Determine the [x, y] coordinate at the center of the cell enclosing the given text.  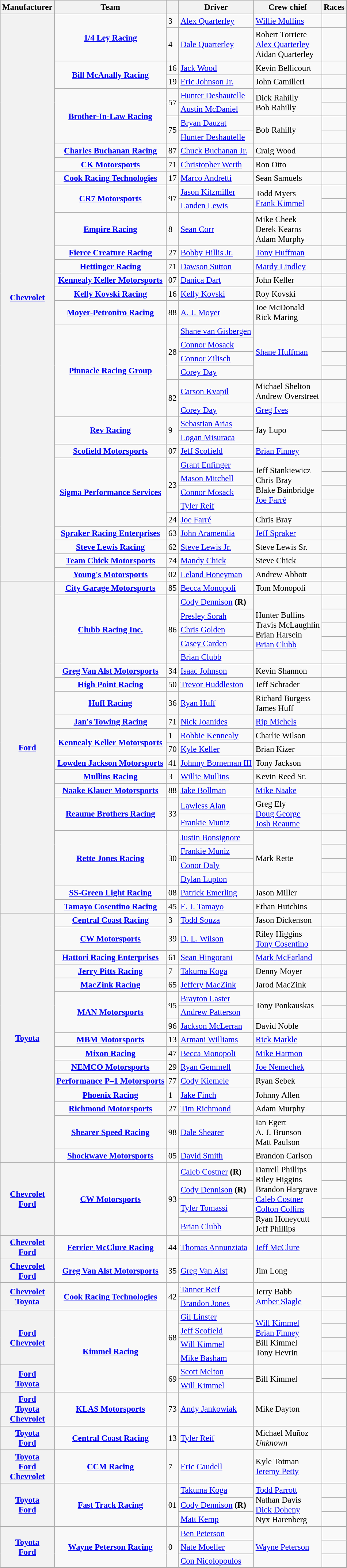
Steve Lewis Jr. [216, 547]
42 [172, 1296]
John Keller [287, 280]
Michael Shelton Andrew Overstreet [287, 391]
Marco Andretti [216, 178]
57 [172, 102]
Charlie Wilson [287, 735]
30 [172, 858]
62 [172, 547]
Lowden Jackson Motorsports [110, 763]
Wayne Peterson [287, 1547]
Greg Ives [287, 410]
Kyle Totman Jeremy Petty [287, 1466]
0 [172, 1547]
Jake Bollman [216, 791]
Denny Moyer [287, 971]
Nate Moeller [216, 1547]
Jerry Pitts Racing [110, 971]
Bryan Dauzat [216, 123]
Casey Carden [216, 643]
Charles Buchanan Racing [110, 151]
Con Nicolopoulos [216, 1561]
Matt Kemp [216, 1519]
Ron Otto [287, 164]
1/4 Ley Racing [110, 38]
Mike Naake [287, 791]
Clubb Racing Inc. [110, 629]
Tony Ponkauskas [287, 1005]
Jarod MacZink [287, 985]
Armani Williams [216, 1040]
Richard Burgess James Huff [287, 703]
Jeff Stankiewicz Chris Bray Blake Bainbridge Joe Farré [287, 485]
Kyle Keller [216, 749]
Jeff Spraker [287, 533]
Phoenix Racing [110, 1095]
Ryan Huff [216, 703]
39 [172, 939]
Chevrolet [27, 298]
Steve Lewis Racing [110, 547]
Chevrolet Toyota [27, 1296]
Andy Jankowiak [216, 1409]
Jake Finch [216, 1095]
Leland Honeyman [216, 575]
Rette Jones Racing [110, 858]
86 [172, 629]
Todd Parrott Nathan Davis Dick Doheny Nyx Harenberg [287, 1504]
Sean Hingorani [216, 958]
Ford Chevrolet [27, 1337]
Joe Nemechek [287, 1067]
NEMCO Motorsports [110, 1067]
Pinnacle Racing Group [110, 370]
Rick Markle [287, 1040]
Toyota Ford Chevrolet [27, 1466]
4 [172, 45]
CCM Racing [110, 1466]
Mike Basham [216, 1358]
Shane van Gisbergen [216, 331]
D. L. Wilson [216, 939]
Cody Kiemele [216, 1081]
Steve Chick [287, 561]
Ryan Gemmell [216, 1067]
David Noble [287, 1026]
Steve Lewis Sr. [287, 547]
9 [172, 430]
Kevin Reed Sr. [287, 777]
Mark Rette [287, 858]
Scott Melton [216, 1372]
Ford Toyota Chevrolet [27, 1409]
Gil Linster [216, 1317]
Jason Kitzmiller [216, 192]
Brandon Jones [216, 1303]
Darrell Phillips Riley Higgins Brandon Hargrave Caleb Costner Colton Collins Ryan Honeycutt Jeff Phillips [287, 1199]
Mike Dayton [287, 1409]
Dale Quarterley [216, 45]
Carson Kvapil [216, 391]
65 [172, 985]
02 [172, 575]
69 [172, 1379]
Hunter Bullins Travis McLaughlin Brian Harsein Brian Clubb [287, 629]
John Aramendia [216, 533]
82 [172, 398]
Mike Harmon [287, 1054]
Crew chief [287, 7]
Tim Richmond [216, 1108]
Trevor Huddleston [216, 685]
Fierce Creature Racing [110, 253]
Tamayo Cosentino Racing [110, 906]
Mark McFarland [287, 958]
Logan Misuraca [216, 437]
Brian Finney [287, 451]
Nick Joanides [216, 722]
Jim Long [287, 1271]
Rev Racing [110, 430]
Justin Bonsignore [216, 838]
Wayne Peterson Racing [110, 1547]
Team [110, 7]
Ford [27, 747]
Sigma Performance Services [110, 492]
Johnny Allen [287, 1095]
Jay Lupo [287, 430]
CK Motorsports [110, 164]
47 [172, 1054]
87 [172, 151]
Ethan Hutchins [287, 906]
David Smith [216, 1156]
Scofield Motorsports [110, 451]
Young's Motorsports [110, 575]
Robbie Kennealy [216, 735]
Tyler Tomassi [216, 1208]
City Garage Motorsports [110, 589]
75 [172, 130]
Riley Higgins Tony Cosentino [287, 939]
Tom Monopoli [287, 589]
Greg Van Alst [216, 1271]
Mullins Racing [110, 777]
74 [172, 561]
Mixon Racing [110, 1054]
Eric Caudell [216, 1466]
Will Kimmel Brian Finney Bill Kimmel Tony Hevrin [287, 1337]
Todd Myers Frank Kimmel [287, 199]
Presley Sorah [216, 616]
Performance P–1 Motorsports [110, 1081]
Mardy Lindley [287, 266]
Kevin Bellicourt [287, 68]
KLAS Motorsports [110, 1409]
High Point Racing [110, 685]
Alex Quarterley [216, 21]
Ford Toyota [27, 1379]
Moyer-Petroniro Racing [110, 313]
34 [172, 671]
Ryan Sebek [287, 1081]
Jason Miller [287, 893]
E. J. Tamayo [216, 906]
29 [172, 1067]
Naake Klauer Motorsports [110, 791]
Craig Wood [287, 151]
Richmond Motorsports [110, 1108]
93 [172, 1199]
24 [172, 520]
61 [172, 958]
01 [172, 1504]
Michael Muñoz Unknown [287, 1438]
98 [172, 1132]
Kelly Kovski [216, 294]
Toyota [27, 1038]
A. J. Moyer [216, 313]
MacZink Racing [110, 985]
Shockwave Motorsports [110, 1156]
Brayton Laster [216, 999]
Jackson McLerran [216, 1026]
Ian Egert A. J. Brunson Matt Paulson [287, 1132]
Lawless Alan [216, 806]
45 [172, 906]
23 [172, 485]
19 [172, 82]
96 [172, 1026]
Jack Wood [216, 68]
Bill McAnally Racing [110, 75]
Andrew Abbott [287, 575]
Christopher Werth [216, 164]
63 [172, 533]
Races [334, 7]
Joe Farré [216, 520]
05 [172, 1156]
28 [172, 352]
Team Chick Motorsports [110, 561]
Dale Shearer [216, 1132]
Jeffery MacZink [216, 985]
Eric Johnson Jr. [216, 82]
Landen Lewis [216, 206]
Thomas Annunziata [216, 1247]
70 [172, 749]
Adam Murphy [287, 1108]
Jerry Babb Amber Slagle [287, 1296]
Connor Zilisch [216, 359]
50 [172, 685]
MAN Motorsports [110, 1013]
Joe McDonald Rick Maring [287, 313]
Hattori Racing Enterprises [110, 958]
Brian Kizer [287, 749]
Rip Michels [287, 722]
Mandy Chick [216, 561]
Mike Cheek Derek Kearns Adam Murphy [287, 229]
John Camilleri [287, 82]
Jan's Towing Racing [110, 722]
Brother-In-Law Racing [110, 116]
Danica Dart [216, 280]
Ben Peterson [216, 1533]
Chris Golden [216, 629]
41 [172, 763]
Caleb Costner (R) [216, 1172]
73 [172, 1409]
Jeff Schrader [287, 685]
Bobby Hillis Jr. [216, 253]
Sean Corr [216, 229]
44 [172, 1247]
Tanner Reif [216, 1290]
SS-Green Light Racing [110, 893]
Huff Racing [110, 703]
Patrick Emerling [216, 893]
Manufacturer [27, 7]
Mason Mitchell [216, 479]
Jeff McClure [287, 1247]
Conor Daly [216, 865]
Kelly Kovski Racing [110, 294]
Reaume Brothers Racing [110, 814]
35 [172, 1271]
Sebastian Arias [216, 423]
Ferrier McClure Racing [110, 1247]
Todd Souza [216, 920]
Bill Kimmel [287, 1379]
Sean Samuels [287, 178]
Austin McDaniel [216, 109]
Andrew Patterson [216, 1012]
Dick Rahilly Bob Rahilly [287, 102]
77 [172, 1081]
Robert Torriere Alex Quarterley Aidan Quarterley [287, 45]
Jason Dickenson [287, 920]
Dawson Sutton [216, 266]
68 [172, 1337]
Brandon Carlson [287, 1156]
Spraker Racing Enterprises [110, 533]
Chris Bray [287, 520]
Johnny Borneman III [216, 763]
95 [172, 1005]
Dylan Lupton [216, 879]
Shane Huffman [287, 352]
Grant Enfinger [216, 465]
Tony Huffman [287, 253]
Bob Rahilly [287, 130]
Greg Ely Doug George Josh Reaume [287, 814]
36 [172, 703]
Fast Track Racing [110, 1504]
97 [172, 199]
Chuck Buchanan Jr. [216, 151]
17 [172, 178]
Roy Kovski [287, 294]
Driver [216, 7]
MBM Motorsports [110, 1040]
Kevin Shannon [287, 671]
08 [172, 893]
CR7 Motorsports [110, 199]
Tony Jackson [287, 763]
Kimmel Racing [110, 1351]
Empire Racing [110, 229]
Isaac Johnson [216, 671]
Shearer Speed Racing [110, 1132]
8 [172, 229]
85 [172, 589]
33 [172, 814]
Hettinger Racing [110, 266]
